Provide the [x, y] coordinate of the cell's center where the given text is located.  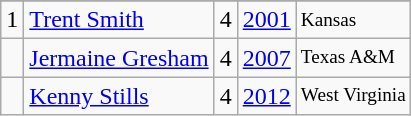
1 [12, 20]
Texas A&M [353, 58]
2012 [266, 96]
West Virginia [353, 96]
Kenny Stills [119, 96]
2007 [266, 58]
2001 [266, 20]
Trent Smith [119, 20]
Jermaine Gresham [119, 58]
Kansas [353, 20]
